Find where the given text appears and provide that cell's center as [x, y] coordinate. 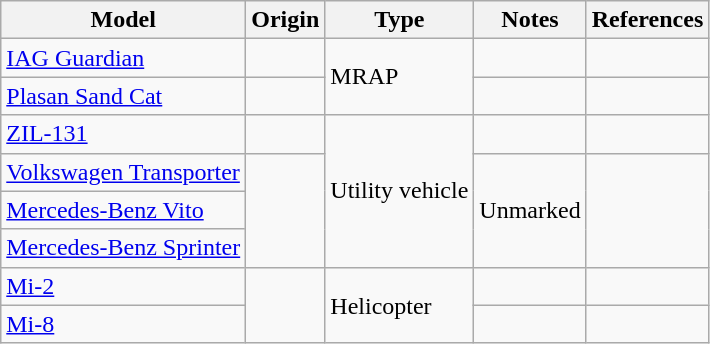
Mercedes-Benz Sprinter [124, 248]
Volkswagen Transporter [124, 172]
Mi-8 [124, 324]
Mercedes-Benz Vito [124, 210]
MRAP [400, 77]
Plasan Sand Cat [124, 96]
ZIL-131 [124, 134]
Utility vehicle [400, 191]
Helicopter [400, 305]
Mi-2 [124, 286]
References [648, 20]
Unmarked [530, 210]
Type [400, 20]
Notes [530, 20]
Origin [286, 20]
IAG Guardian [124, 58]
Model [124, 20]
